Detect which cell encompasses the target text, then output its [X, Y] center coordinate. 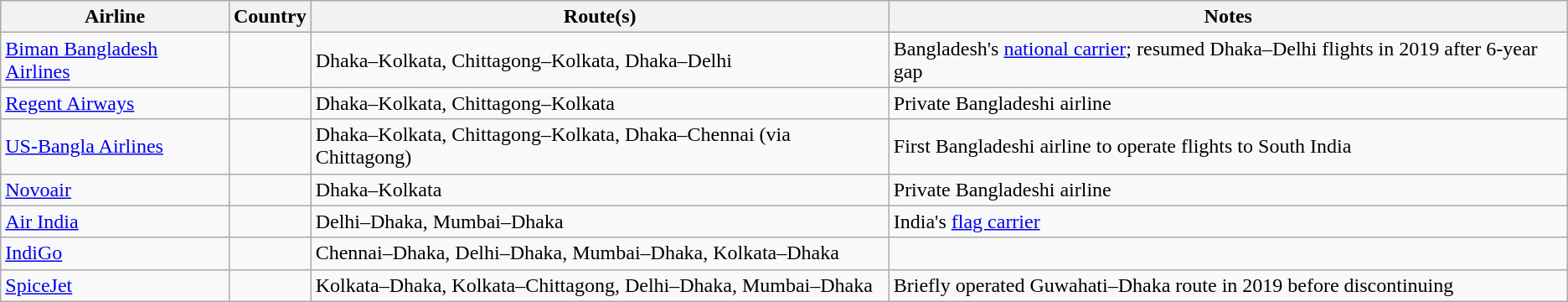
Briefly operated Guwahati–Dhaka route in 2019 before discontinuing [1228, 285]
SpiceJet [116, 285]
Dhaka–Kolkata, Chittagong–Kolkata, Dhaka–Chennai (via Chittagong) [600, 146]
Regent Airways [116, 103]
Country [270, 17]
IndiGo [116, 253]
Chennai–Dhaka, Delhi–Dhaka, Mumbai–Dhaka, Kolkata–Dhaka [600, 253]
Air India [116, 221]
India's flag carrier [1228, 221]
Kolkata–Dhaka, Kolkata–Chittagong, Delhi–Dhaka, Mumbai–Dhaka [600, 285]
Notes [1228, 17]
Dhaka–Kolkata, Chittagong–Kolkata [600, 103]
First Bangladeshi airline to operate flights to South India [1228, 146]
Bangladesh's national carrier; resumed Dhaka–Delhi flights in 2019 after 6-year gap [1228, 60]
US-Bangla Airlines [116, 146]
Delhi–Dhaka, Mumbai–Dhaka [600, 221]
Airline [116, 17]
Biman Bangladesh Airlines [116, 60]
Route(s) [600, 17]
Dhaka–Kolkata, Chittagong–Kolkata, Dhaka–Delhi [600, 60]
Novoair [116, 190]
Dhaka–Kolkata [600, 190]
